Return (X, Y) of the center of cell containing provided text 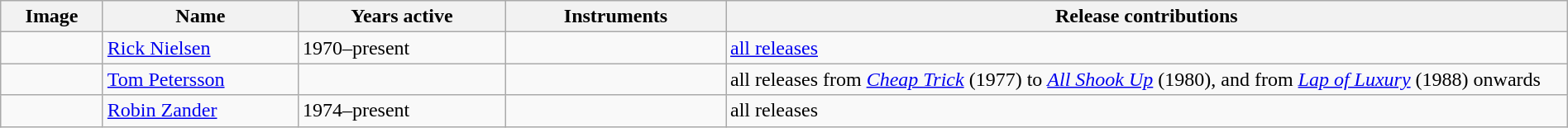
Tom Petersson (200, 79)
1974–present (402, 111)
Name (200, 17)
Rick Nielsen (200, 48)
1970–present (402, 48)
Years active (402, 17)
all releases from Cheap Trick (1977) to All Shook Up (1980), and from Lap of Luxury (1988) onwards (1147, 79)
Robin Zander (200, 111)
Image (52, 17)
Instruments (615, 17)
Release contributions (1147, 17)
